Output the (X, Y) coordinate of the center of the cell containing the given text.  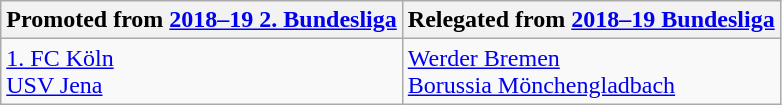
Werder BremenBorussia Mönchengladbach (591, 72)
Promoted from 2018–19 2. Bundesliga (202, 20)
1. FC KölnUSV Jena (202, 72)
Relegated from 2018–19 Bundesliga (591, 20)
